Identify which cell holds the provided text, then report its [x, y] central coordinate. 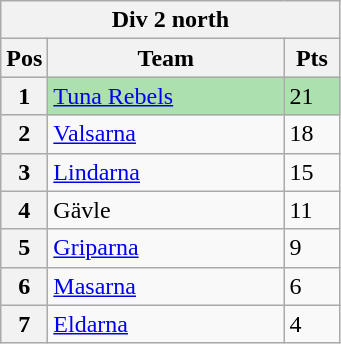
1 [24, 96]
Lindarna [166, 172]
3 [24, 172]
21 [312, 96]
7 [24, 324]
11 [312, 210]
9 [312, 248]
Eldarna [166, 324]
Pos [24, 58]
18 [312, 134]
Div 2 north [170, 20]
5 [24, 248]
Masarna [166, 286]
15 [312, 172]
Griparna [166, 248]
Valsarna [166, 134]
Pts [312, 58]
Gävle [166, 210]
Team [166, 58]
Tuna Rebels [166, 96]
2 [24, 134]
